Return (x, y) of the center of cell containing provided text 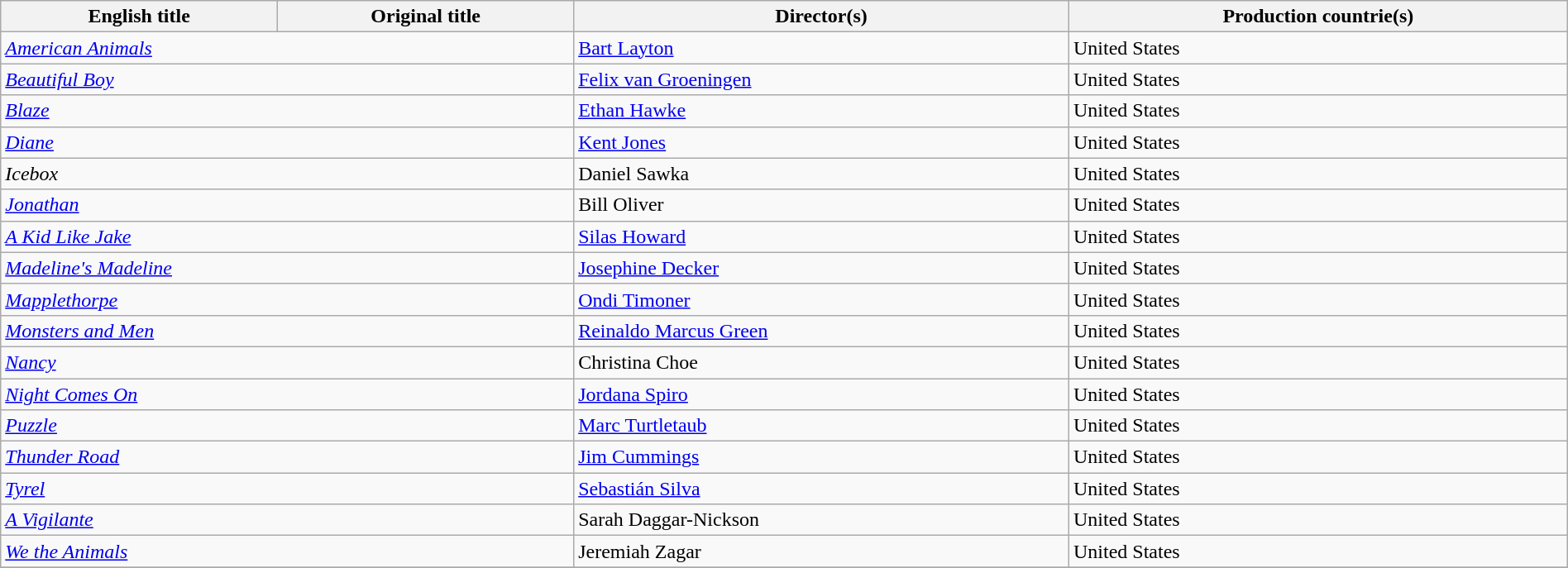
Reinaldo Marcus Green (822, 331)
Kent Jones (822, 142)
Josephine Decker (822, 268)
Night Comes On (288, 394)
Jonathan (288, 205)
Bart Layton (822, 48)
Original title (426, 17)
A Vigilante (288, 520)
Sebastián Silva (822, 489)
Sarah Daggar-Nickson (822, 520)
Production countrie(s) (1318, 17)
American Animals (288, 48)
Monsters and Men (288, 331)
Jordana Spiro (822, 394)
Tyrel (288, 489)
Madeline's Madeline (288, 268)
Ondi Timoner (822, 299)
Ethan Hawke (822, 111)
Beautiful Boy (288, 79)
Jim Cummings (822, 457)
Diane (288, 142)
Jeremiah Zagar (822, 551)
Christina Choe (822, 362)
Nancy (288, 362)
Director(s) (822, 17)
Silas Howard (822, 236)
Mapplethorpe (288, 299)
We the Animals (288, 551)
Felix van Groeningen (822, 79)
Bill Oliver (822, 205)
A Kid Like Jake (288, 236)
English title (139, 17)
Blaze (288, 111)
Thunder Road (288, 457)
Icebox (288, 174)
Marc Turtletaub (822, 426)
Daniel Sawka (822, 174)
Puzzle (288, 426)
